Scan for the cell matching the given text and deliver its (x, y) coordinate at center. 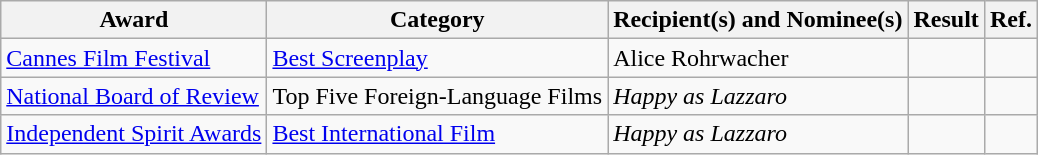
Award (134, 20)
Best International Film (438, 134)
Alice Rohrwacher (758, 58)
Category (438, 20)
Result (946, 20)
Best Screenplay (438, 58)
Cannes Film Festival (134, 58)
Recipient(s) and Nominee(s) (758, 20)
Independent Spirit Awards (134, 134)
National Board of Review (134, 96)
Ref. (1010, 20)
Top Five Foreign-Language Films (438, 96)
